Scan for the cell matching the given text and deliver its (X, Y) coordinate at center. 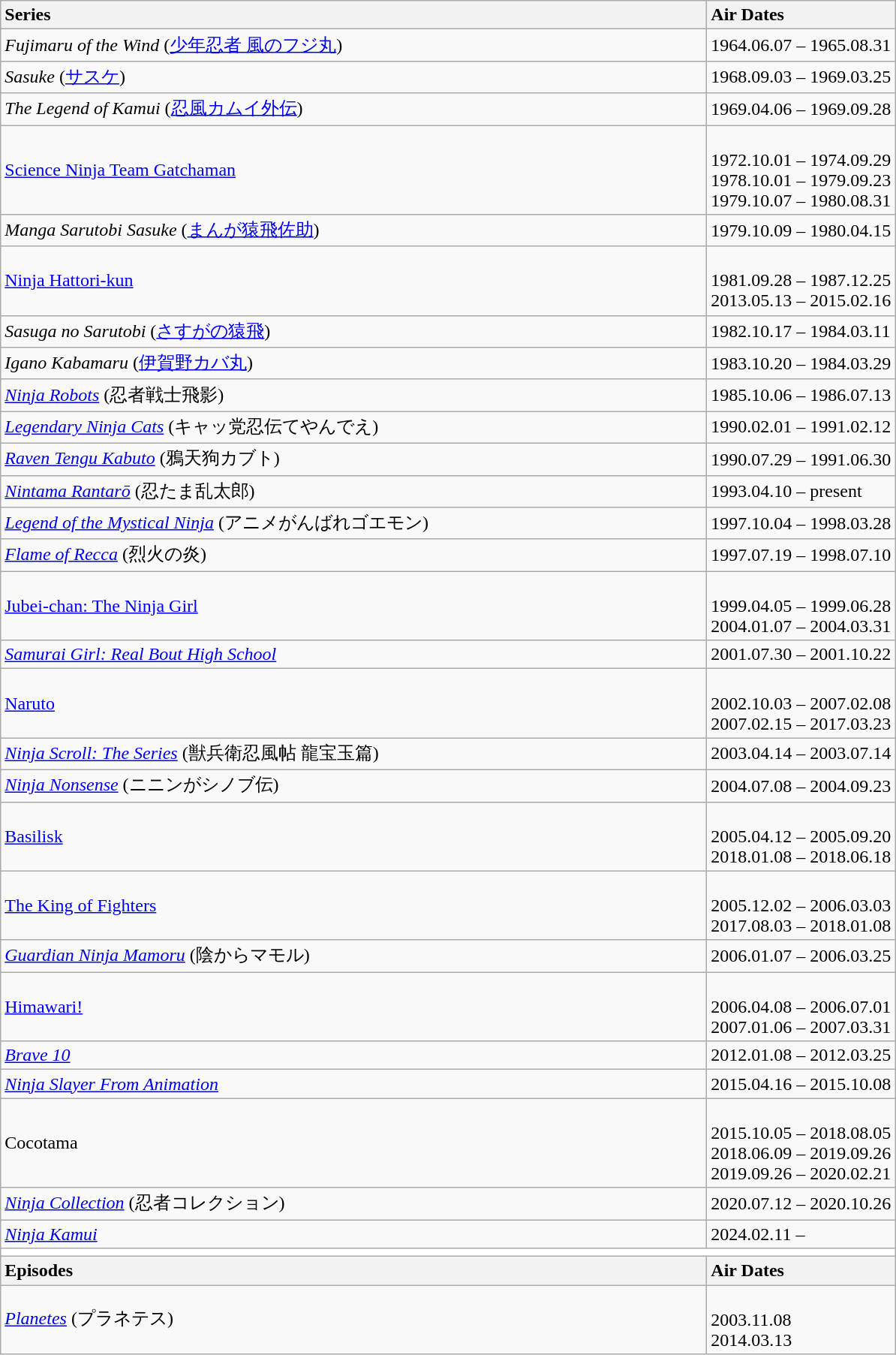
1999.04.05 – 1999.06.282004.01.07 – 2004.03.31 (801, 606)
1969.04.06 – 1969.09.28 (801, 110)
Series (354, 15)
Jubei-chan: The Ninja Girl (354, 606)
Science Ninja Team Gatchaman (354, 170)
2024.02.11 – (801, 1233)
Manga Sarutobi Sasuke (まんが猿飛佐助) (354, 231)
2012.01.08 – 2012.03.25 (801, 1055)
2001.07.30 – 2001.10.22 (801, 655)
2002.10.03 – 2007.02.082007.02.15 – 2017.03.23 (801, 703)
Sasuga no Sarutobi (さすがの猿飛) (354, 332)
1964.06.07 – 1965.08.31 (801, 45)
Episodes (354, 1271)
Ninja Collection (忍者コレクション) (354, 1204)
Guardian Ninja Mamoru (陰からマモル) (354, 956)
1990.07.29 – 1991.06.30 (801, 459)
1981.09.28 – 1987.12.252013.05.13 – 2015.02.16 (801, 281)
2015.04.16 – 2015.10.08 (801, 1084)
1990.02.01 – 1991.02.12 (801, 428)
1985.10.06 – 1986.07.13 (801, 395)
1982.10.17 – 1984.03.11 (801, 332)
1997.10.04 – 1998.03.28 (801, 524)
Raven Tengu Kabuto (鴉天狗カブト) (354, 459)
2003.11.082014.03.13 (801, 1320)
2020.07.12 – 2020.10.26 (801, 1204)
2003.04.14 – 2003.07.14 (801, 754)
Ninja Kamui (354, 1233)
Ninja Robots (忍者戦士飛影) (354, 395)
Flame of Recca (烈火の炎) (354, 556)
1979.10.09 – 1980.04.15 (801, 231)
Samurai Girl: Real Bout High School (354, 655)
2005.12.02 – 2006.03.032017.08.03 – 2018.01.08 (801, 905)
Ninja Slayer From Animation (354, 1084)
2015.10.05 – 2018.08.052018.06.09 – 2019.09.262019.09.26 – 2020.02.21 (801, 1143)
2006.04.08 – 2006.07.012007.01.06 – 2007.03.31 (801, 1007)
Naruto (354, 703)
Legend of the Mystical Ninja (アニメがんばれゴエモン) (354, 524)
1993.04.10 – present (801, 491)
Basilisk (354, 836)
Sasuke (サスケ) (354, 77)
2004.07.08 – 2004.09.23 (801, 785)
Nintama Rantarō (忍たま乱太郎) (354, 491)
Planetes (プラネテス) (354, 1320)
Igano Kabamaru (伊賀野カバ丸) (354, 363)
2006.01.07 – 2006.03.25 (801, 956)
Brave 10 (354, 1055)
Cocotama (354, 1143)
1968.09.03 – 1969.03.25 (801, 77)
The King of Fighters (354, 905)
The Legend of Kamui (忍風カムイ外伝) (354, 110)
1972.10.01 – 1974.09.291978.10.01 – 1979.09.231979.10.07 – 1980.08.31 (801, 170)
Legendary Ninja Cats (キャッ党忍伝てやんでえ) (354, 428)
Ninja Nonsense (ニニンがシノブ伝) (354, 785)
1983.10.20 – 1984.03.29 (801, 363)
Fujimaru of the Wind (少年忍者 風のフジ丸) (354, 45)
Himawari! (354, 1007)
Ninja Hattori-kun (354, 281)
1997.07.19 – 1998.07.10 (801, 556)
2005.04.12 – 2005.09.202018.01.08 – 2018.06.18 (801, 836)
Ninja Scroll: The Series (獣兵衛忍風帖 龍宝玉篇) (354, 754)
